Find where the given text appears and provide that cell's center as (x, y) coordinate. 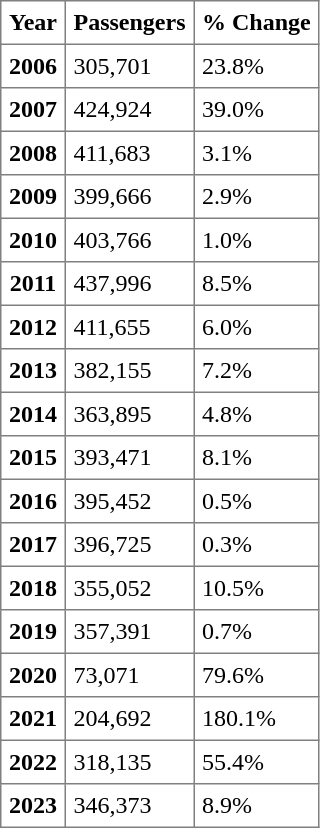
2013 (33, 371)
1.0% (256, 240)
6.0% (256, 327)
357,391 (129, 632)
2021 (33, 719)
% Change (256, 23)
0.7% (256, 632)
2014 (33, 414)
79.6% (256, 675)
2006 (33, 66)
355,052 (129, 588)
382,155 (129, 371)
Year (33, 23)
318,135 (129, 762)
2009 (33, 197)
Passengers (129, 23)
363,895 (129, 414)
305,701 (129, 66)
2017 (33, 545)
411,655 (129, 327)
346,373 (129, 806)
2016 (33, 501)
2011 (33, 284)
437,996 (129, 284)
2010 (33, 240)
0.3% (256, 545)
424,924 (129, 110)
2012 (33, 327)
2022 (33, 762)
0.5% (256, 501)
2018 (33, 588)
2007 (33, 110)
73,071 (129, 675)
23.8% (256, 66)
3.1% (256, 153)
4.8% (256, 414)
393,471 (129, 458)
2008 (33, 153)
7.2% (256, 371)
396,725 (129, 545)
8.9% (256, 806)
39.0% (256, 110)
10.5% (256, 588)
2023 (33, 806)
2020 (33, 675)
55.4% (256, 762)
2.9% (256, 197)
8.5% (256, 284)
8.1% (256, 458)
204,692 (129, 719)
2019 (33, 632)
2015 (33, 458)
411,683 (129, 153)
403,766 (129, 240)
395,452 (129, 501)
399,666 (129, 197)
180.1% (256, 719)
